Pinpoint the cell where the given text exists, returning its [X, Y] midpoint coordinate. 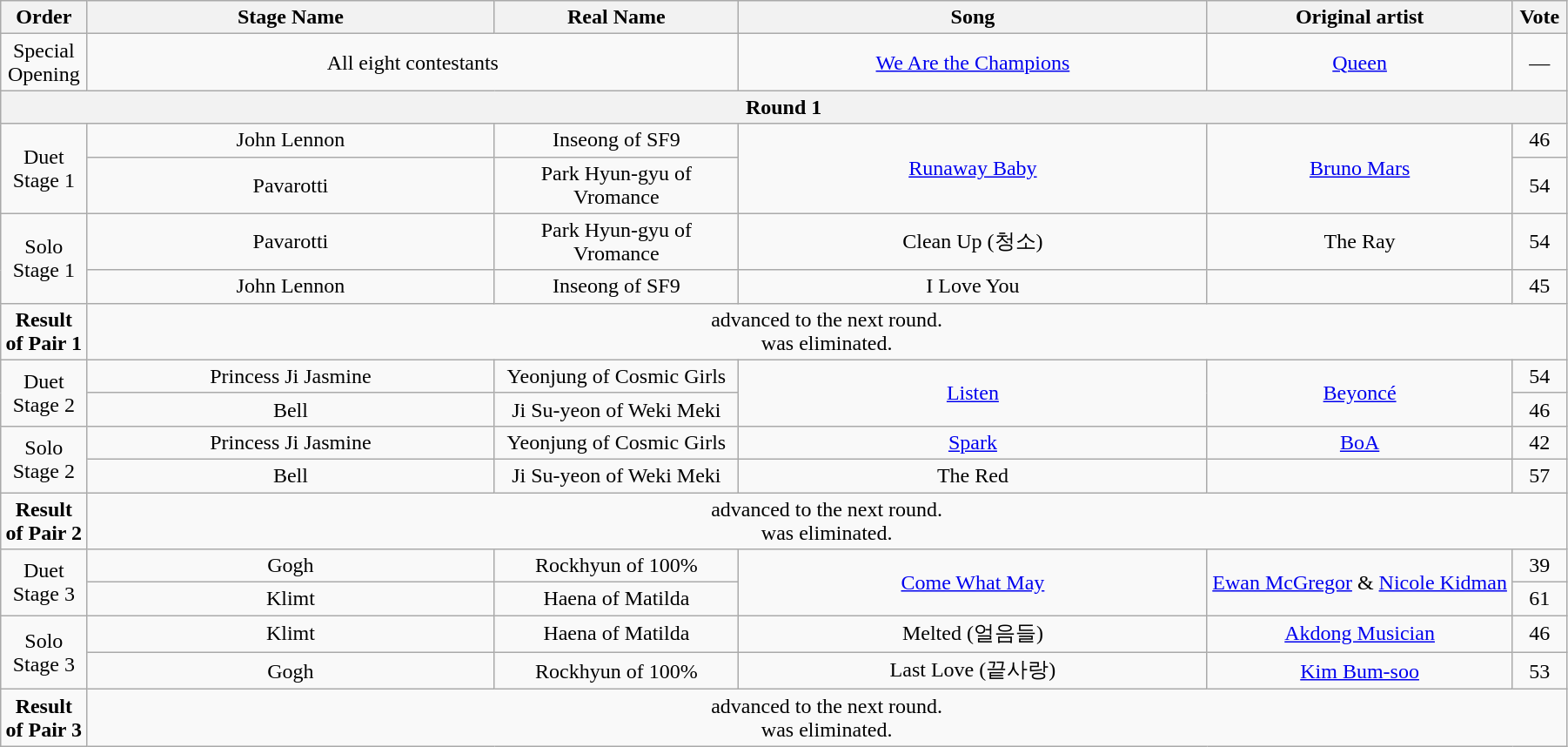
Clean Up (청소) [973, 242]
Spark [973, 442]
Special Opening [44, 63]
Solo Stage 3 [44, 653]
Stage Name [291, 17]
42 [1539, 442]
Runaway Baby [973, 169]
Round 1 [784, 107]
Duet Stage 1 [44, 169]
57 [1539, 475]
BoA [1359, 442]
— [1539, 63]
Bruno Mars [1359, 169]
Result of Pair 3 [44, 717]
Result of Pair 1 [44, 331]
We Are the Champions [973, 63]
Beyoncé [1359, 393]
Solo Stage 1 [44, 258]
Melted (얼음들) [973, 634]
Vote [1539, 17]
Order [44, 17]
45 [1539, 286]
Real Name [616, 17]
39 [1539, 566]
All eight contestants [412, 63]
Kim Bum-soo [1359, 670]
The Ray [1359, 242]
Last Love (끝사랑) [973, 670]
The Red [973, 475]
61 [1539, 599]
Solo Stage 2 [44, 459]
Result of Pair 2 [44, 521]
Ewan McGregor & Nicole Kidman [1359, 582]
Queen [1359, 63]
Listen [973, 393]
Akdong Musician [1359, 634]
Duet Stage 2 [44, 393]
Come What May [973, 582]
Duet Stage 3 [44, 582]
Original artist [1359, 17]
I Love You [973, 286]
Song [973, 17]
53 [1539, 670]
